Extract the [x, y] coordinate from the center of the cell holding the provided text.  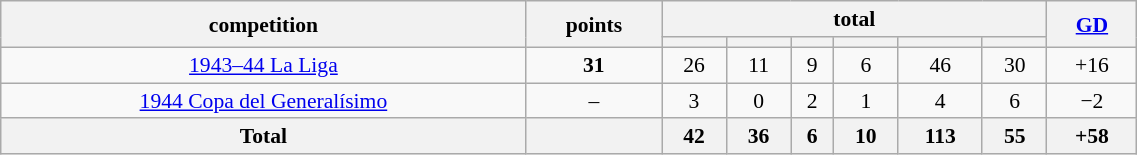
10 [866, 136]
– [594, 101]
competition [264, 24]
points [594, 24]
42 [694, 136]
1 [866, 101]
−2 [1092, 101]
113 [940, 136]
GD [1092, 24]
3 [694, 101]
+16 [1092, 65]
11 [758, 65]
2 [812, 101]
30 [1014, 65]
Total [264, 136]
31 [594, 65]
4 [940, 101]
1944 Copa del Generalísimo [264, 101]
total [854, 19]
0 [758, 101]
36 [758, 136]
55 [1014, 136]
46 [940, 65]
+58 [1092, 136]
1943–44 La Liga [264, 65]
26 [694, 65]
9 [812, 65]
